From the cell containing the given text, extract its center point as [X, Y] coordinate. 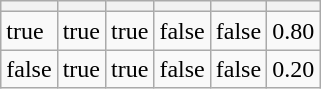
0.80 [294, 31]
0.20 [294, 69]
